Scan for the cell matching the given text and deliver its (x, y) coordinate at center. 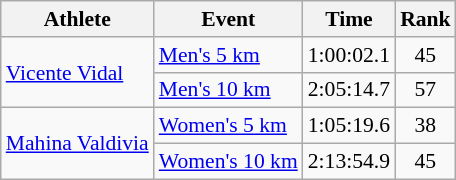
2:05:14.7 (349, 90)
Women's 5 km (228, 126)
Athlete (78, 19)
1:00:02.1 (349, 55)
Rank (426, 19)
Mahina Valdivia (78, 144)
Event (228, 19)
2:13:54.9 (349, 162)
38 (426, 126)
Time (349, 19)
57 (426, 90)
Vicente Vidal (78, 72)
1:05:19.6 (349, 126)
Women's 10 km (228, 162)
Men's 10 km (228, 90)
Men's 5 km (228, 55)
